Identify which cell holds the provided text, then report its (X, Y) central coordinate. 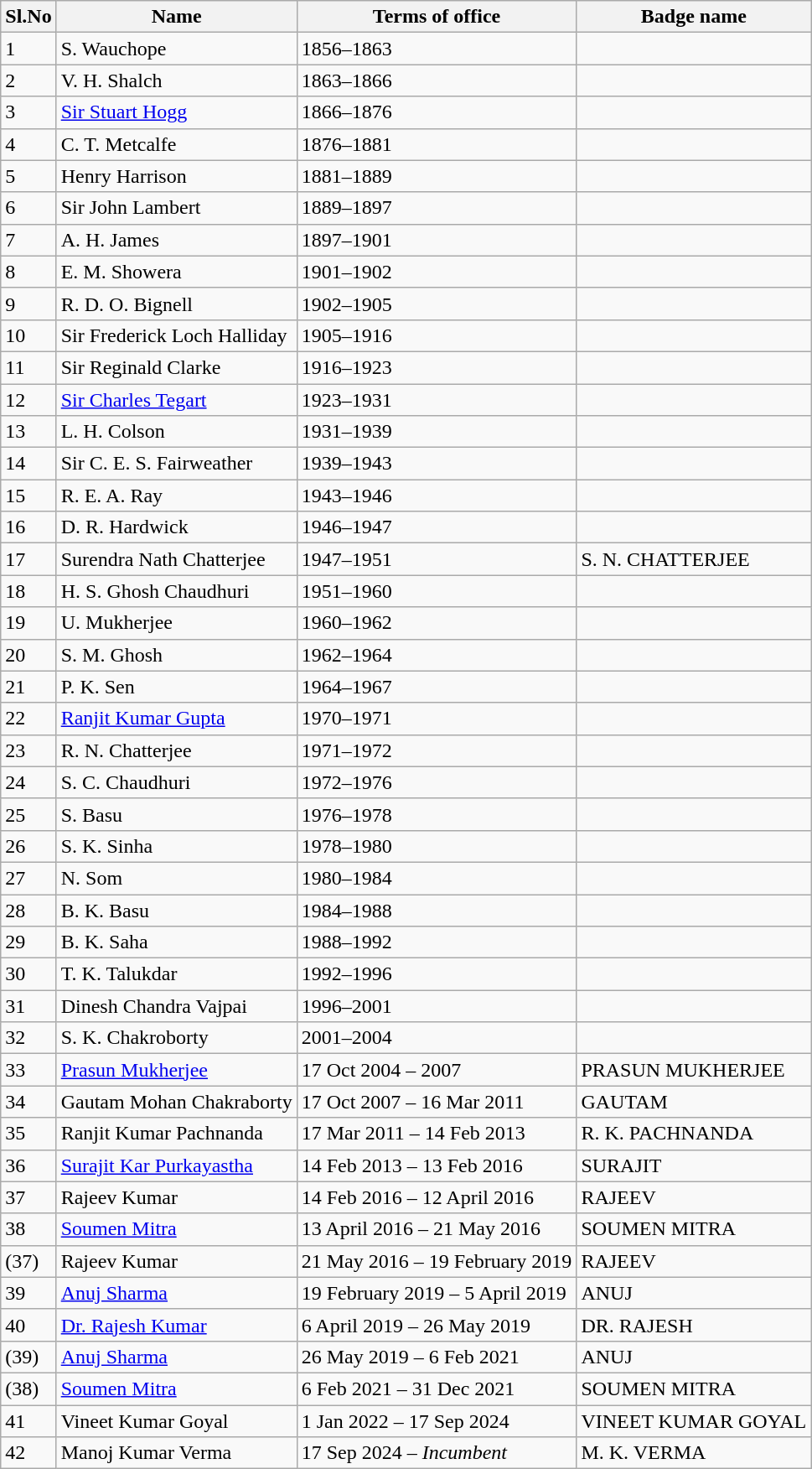
35 (28, 1134)
11 (28, 367)
32 (28, 1038)
1876–1881 (437, 144)
GAUTAM (694, 1102)
R. E. A. Ray (176, 496)
27 (28, 878)
B. K. Basu (176, 910)
1923–1931 (437, 400)
17 Oct 2004 – 2007 (437, 1070)
21 (28, 687)
4 (28, 144)
Dr. Rajesh Kumar (176, 1325)
37 (28, 1197)
(38) (28, 1389)
(39) (28, 1357)
41 (28, 1421)
10 (28, 335)
C. T. Metcalfe (176, 144)
1971–1972 (437, 750)
1996–2001 (437, 1006)
34 (28, 1102)
Henry Harrison (176, 176)
1902–1905 (437, 304)
Terms of office (437, 17)
P. K. Sen (176, 687)
1901–1902 (437, 272)
M. K. VERMA (694, 1453)
1947–1951 (437, 559)
6 April 2019 – 26 May 2019 (437, 1325)
1976–1978 (437, 814)
PRASUN MUKHERJEE (694, 1070)
S. N. CHATTERJEE (694, 559)
Name (176, 17)
1 (28, 49)
13 April 2016 – 21 May 2016 (437, 1229)
1984–1988 (437, 910)
15 (28, 496)
L. H. Colson (176, 432)
40 (28, 1325)
1980–1984 (437, 878)
17 (28, 559)
20 (28, 655)
S. M. Ghosh (176, 655)
B. K. Saha (176, 942)
1939–1943 (437, 464)
U. Mukherjee (176, 623)
Surajit Kar Purkayastha (176, 1165)
Sir Charles Tegart (176, 400)
Prasun Mukherjee (176, 1070)
R. K. PACHNANDA (694, 1134)
Ranjit Kumar Pachnanda (176, 1134)
1866–1876 (437, 112)
22 (28, 719)
30 (28, 974)
2001–2004 (437, 1038)
17 Mar 2011 – 14 Feb 2013 (437, 1134)
Sl.No (28, 17)
23 (28, 750)
Sir John Lambert (176, 208)
Badge name (694, 17)
Sir Frederick Loch Halliday (176, 335)
24 (28, 782)
26 May 2019 – 6 Feb 2021 (437, 1357)
S. K. Chakroborty (176, 1038)
Sir Reginald Clarke (176, 367)
1951–1960 (437, 591)
9 (28, 304)
7 (28, 240)
Surendra Nath Chatterjee (176, 559)
Sir C. E. S. Fairweather (176, 464)
1889–1897 (437, 208)
1897–1901 (437, 240)
E. M. Showera (176, 272)
5 (28, 176)
1960–1962 (437, 623)
1978–1980 (437, 846)
1970–1971 (437, 719)
Ranjit Kumar Gupta (176, 719)
1972–1976 (437, 782)
SURAJIT (694, 1165)
26 (28, 846)
39 (28, 1293)
1946–1947 (437, 527)
25 (28, 814)
Gautam Mohan Chakraborty (176, 1102)
1943–1946 (437, 496)
1988–1992 (437, 942)
S. Wauchope (176, 49)
H. S. Ghosh Chaudhuri (176, 591)
38 (28, 1229)
V. H. Shalch (176, 80)
1964–1967 (437, 687)
1856–1863 (437, 49)
6 Feb 2021 – 31 Dec 2021 (437, 1389)
18 (28, 591)
1992–1996 (437, 974)
29 (28, 942)
14 Feb 2016 – 12 April 2016 (437, 1197)
Sir Stuart Hogg (176, 112)
28 (28, 910)
17 Sep 2024 – Incumbent (437, 1453)
Vineet Kumar Goyal (176, 1421)
S. C. Chaudhuri (176, 782)
3 (28, 112)
DR. RAJESH (694, 1325)
N. Som (176, 878)
S. K. Sinha (176, 846)
R. D. O. Bignell (176, 304)
1916–1923 (437, 367)
36 (28, 1165)
(37) (28, 1261)
19 February 2019 – 5 April 2019 (437, 1293)
8 (28, 272)
1962–1964 (437, 655)
T. K. Talukdar (176, 974)
Manoj Kumar Verma (176, 1453)
19 (28, 623)
12 (28, 400)
14 Feb 2013 – 13 Feb 2016 (437, 1165)
42 (28, 1453)
13 (28, 432)
S. Basu (176, 814)
2 (28, 80)
R. N. Chatterjee (176, 750)
Dinesh Chandra Vajpai (176, 1006)
16 (28, 527)
1863–1866 (437, 80)
14 (28, 464)
D. R. Hardwick (176, 527)
1881–1889 (437, 176)
31 (28, 1006)
33 (28, 1070)
1905–1916 (437, 335)
1931–1939 (437, 432)
1 Jan 2022 – 17 Sep 2024 (437, 1421)
21 May 2016 – 19 February 2019 (437, 1261)
17 Oct 2007 – 16 Mar 2011 (437, 1102)
A. H. James (176, 240)
6 (28, 208)
VINEET KUMAR GOYAL (694, 1421)
